Extract the [x, y] coordinate from the center of the cell holding the provided text.  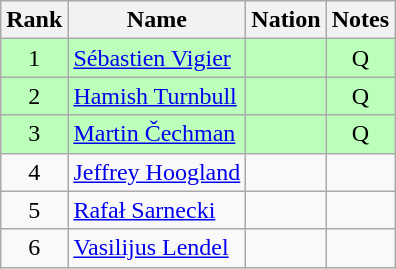
Notes [360, 20]
Hamish Turnbull [157, 96]
Rafał Sarnecki [157, 210]
Rank [34, 20]
Sébastien Vigier [157, 58]
5 [34, 210]
1 [34, 58]
Vasilijus Lendel [157, 248]
6 [34, 248]
Jeffrey Hoogland [157, 172]
2 [34, 96]
Martin Čechman [157, 134]
Nation [286, 20]
3 [34, 134]
4 [34, 172]
Name [157, 20]
